Detect which cell encompasses the target text, then output its (x, y) center coordinate. 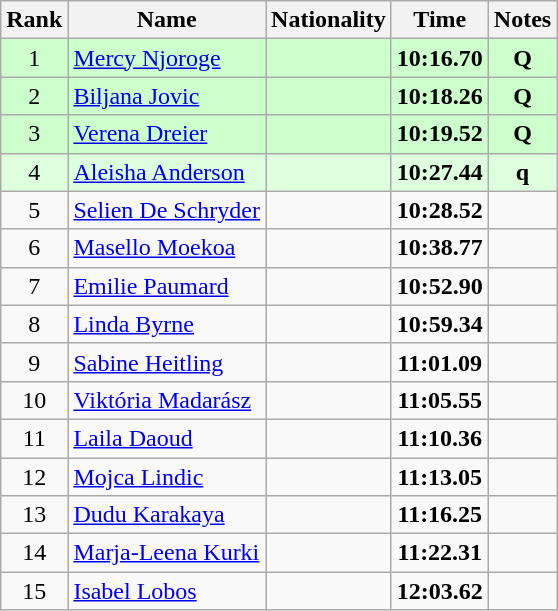
Linda Byrne (167, 324)
11:10.36 (440, 438)
12:03.62 (440, 591)
Mercy Njoroge (167, 58)
Aleisha Anderson (167, 172)
Selien De Schryder (167, 210)
10:18.26 (440, 96)
9 (34, 362)
Biljana Jovic (167, 96)
Dudu Karakaya (167, 515)
Masello Moekoa (167, 248)
11:05.55 (440, 400)
Sabine Heitling (167, 362)
Rank (34, 20)
13 (34, 515)
10:27.44 (440, 172)
Nationality (329, 20)
11:13.05 (440, 477)
Laila Daoud (167, 438)
Viktória Madarász (167, 400)
1 (34, 58)
10:52.90 (440, 286)
Isabel Lobos (167, 591)
8 (34, 324)
15 (34, 591)
Emilie Paumard (167, 286)
2 (34, 96)
12 (34, 477)
10 (34, 400)
6 (34, 248)
7 (34, 286)
5 (34, 210)
4 (34, 172)
11:22.31 (440, 553)
Mojca Lindic (167, 477)
10:59.34 (440, 324)
10:28.52 (440, 210)
3 (34, 134)
Verena Dreier (167, 134)
Notes (522, 20)
q (522, 172)
10:16.70 (440, 58)
10:38.77 (440, 248)
11:16.25 (440, 515)
11 (34, 438)
Name (167, 20)
14 (34, 553)
Time (440, 20)
11:01.09 (440, 362)
10:19.52 (440, 134)
Marja-Leena Kurki (167, 553)
